Determine the [X, Y] coordinate at the center of the cell enclosing the given text.  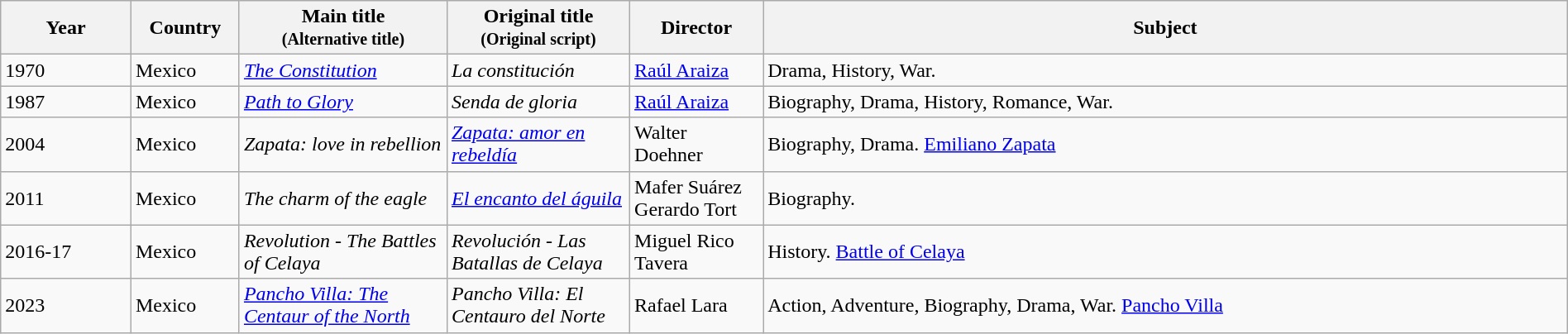
Rafael Lara [696, 306]
Action, Adventure, Biography, Drama, War. Pancho Villa [1166, 306]
Zapata: amor en rebeldía [538, 144]
Director [696, 28]
The charm of the eagle [342, 198]
2004 [66, 144]
Country [185, 28]
Main title(Alternative title) [342, 28]
Biography. [1166, 198]
1987 [66, 102]
Drama, History, War. [1166, 70]
Revolution - The Battles of Celaya [342, 251]
Zapata: love in rebellion [342, 144]
Subject [1166, 28]
Year [66, 28]
Mafer SuárezGerardo Tort [696, 198]
Biography, Drama, History, Romance, War. [1166, 102]
La constitución [538, 70]
Miguel Rico Tavera [696, 251]
The Constitution [342, 70]
Pancho Villa: El Centauro del Norte [538, 306]
2011 [66, 198]
1970 [66, 70]
Revolución - Las Batallas de Celaya [538, 251]
2023 [66, 306]
Walter Doehner [696, 144]
Original title(Original script) [538, 28]
Senda de gloria [538, 102]
Biography, Drama. Emiliano Zapata [1166, 144]
El encanto del águila [538, 198]
2016-17 [66, 251]
Path to Glory [342, 102]
History. Battle of Celaya [1166, 251]
Pancho Villa: The Centaur of the North [342, 306]
